Scan for the cell matching the given text and deliver its [x, y] coordinate at center. 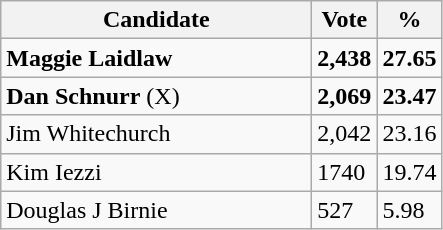
2,069 [344, 96]
2,042 [344, 134]
Douglas J Birnie [156, 210]
Dan Schnurr (X) [156, 96]
23.47 [410, 96]
19.74 [410, 172]
Kim Iezzi [156, 172]
23.16 [410, 134]
% [410, 20]
Candidate [156, 20]
27.65 [410, 58]
1740 [344, 172]
527 [344, 210]
5.98 [410, 210]
Vote [344, 20]
Maggie Laidlaw [156, 58]
Jim Whitechurch [156, 134]
2,438 [344, 58]
